Identify which cell holds the provided text, then report its [x, y] central coordinate. 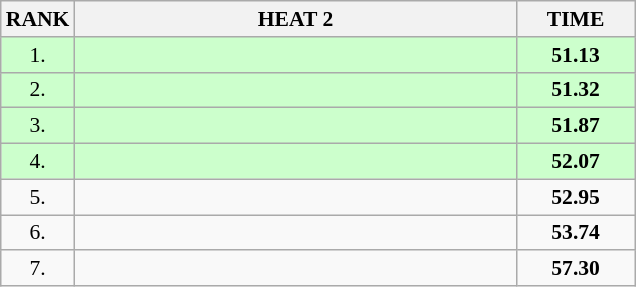
3. [38, 126]
2. [38, 90]
TIME [576, 19]
52.07 [576, 162]
52.95 [576, 197]
51.87 [576, 126]
4. [38, 162]
1. [38, 55]
51.13 [576, 55]
7. [38, 269]
53.74 [576, 233]
HEAT 2 [295, 19]
RANK [38, 19]
5. [38, 197]
57.30 [576, 269]
6. [38, 233]
51.32 [576, 90]
